Scan for the cell matching the given text and deliver its [X, Y] coordinate at center. 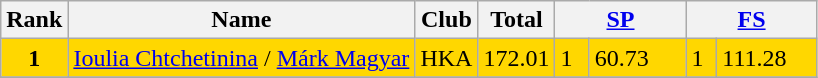
Total [516, 20]
111.28 [767, 58]
HKA [446, 58]
SP [620, 20]
Club [446, 20]
Rank [34, 20]
Ioulia Chtchetinina / Márk Magyar [242, 58]
172.01 [516, 58]
FS [752, 20]
Name [242, 20]
60.73 [638, 58]
